Determine the (x, y) coordinate at the center of the cell enclosing the given text.  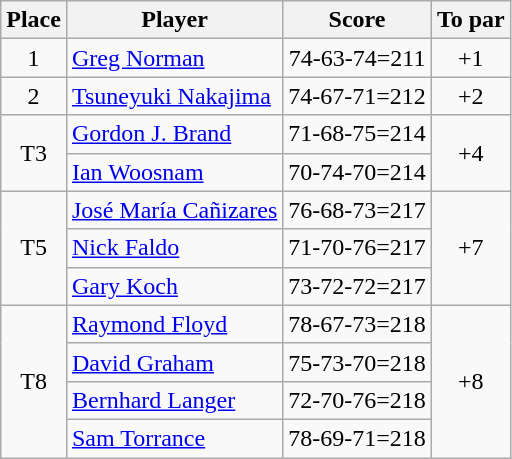
74-67-71=212 (358, 96)
75-73-70=218 (358, 362)
74-63-74=211 (358, 58)
71-68-75=214 (358, 134)
2 (34, 96)
+7 (470, 248)
Raymond Floyd (174, 324)
David Graham (174, 362)
Bernhard Langer (174, 400)
Place (34, 20)
+4 (470, 153)
+1 (470, 58)
71-70-76=217 (358, 248)
José María Cañizares (174, 210)
T5 (34, 248)
Nick Faldo (174, 248)
78-69-71=218 (358, 438)
72-70-76=218 (358, 400)
Tsuneyuki Nakajima (174, 96)
Score (358, 20)
73-72-72=217 (358, 286)
Ian Woosnam (174, 172)
+2 (470, 96)
Gordon J. Brand (174, 134)
+8 (470, 381)
T3 (34, 153)
76-68-73=217 (358, 210)
To par (470, 20)
70-74-70=214 (358, 172)
Gary Koch (174, 286)
Greg Norman (174, 58)
1 (34, 58)
Sam Torrance (174, 438)
Player (174, 20)
T8 (34, 381)
78-67-73=218 (358, 324)
